Provide the (x, y) coordinate of the cell's center where the given text is located.  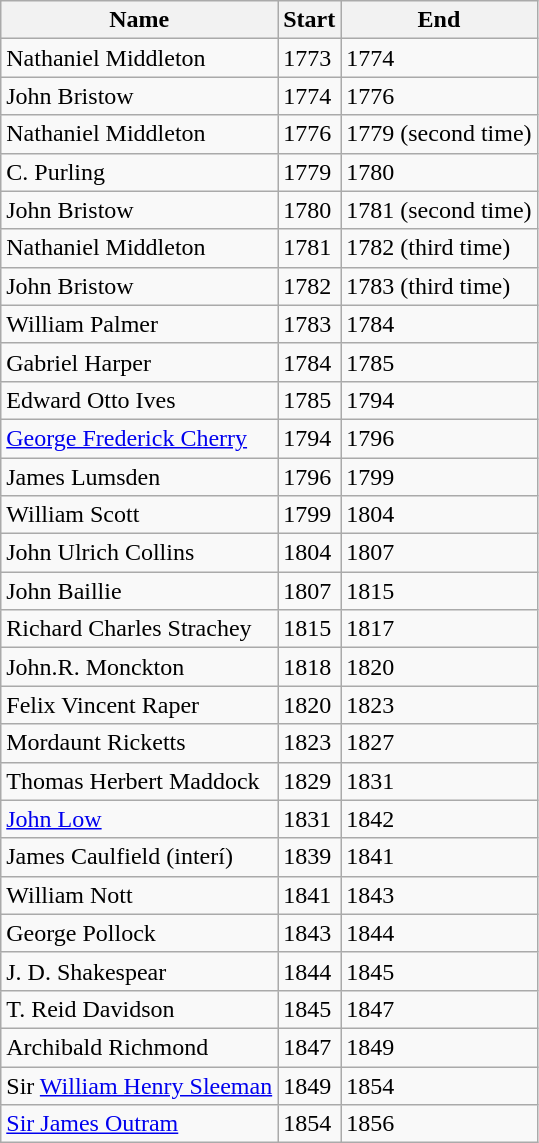
1779 (second time) (439, 134)
John Baillie (140, 591)
Archibald Richmond (140, 1047)
James Caulfield (interí) (140, 857)
Edward Otto Ives (140, 400)
1818 (310, 667)
J. D. Shakespear (140, 971)
1782 (third time) (439, 248)
1829 (310, 781)
Gabriel Harper (140, 362)
Start (310, 20)
1782 (310, 286)
1856 (439, 1124)
Thomas Herbert Maddock (140, 781)
End (439, 20)
1781 (310, 248)
1779 (310, 172)
James Lumsden (140, 477)
John Ulrich Collins (140, 553)
1783 (third time) (439, 286)
Name (140, 20)
John.R. Monckton (140, 667)
1839 (310, 857)
Sir James Outram (140, 1124)
1773 (310, 58)
T. Reid Davidson (140, 1009)
1817 (439, 629)
Richard Charles Strachey (140, 629)
1783 (310, 324)
Mordaunt Ricketts (140, 743)
George Pollock (140, 933)
1781 (second time) (439, 210)
Sir William Henry Sleeman (140, 1085)
1827 (439, 743)
William Scott (140, 515)
William Nott (140, 895)
Felix Vincent Raper (140, 705)
George Frederick Cherry (140, 438)
John Low (140, 819)
C. Purling (140, 172)
1842 (439, 819)
William Palmer (140, 324)
